Identify which cell holds the provided text, then report its [X, Y] central coordinate. 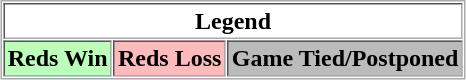
Game Tied/Postponed [344, 58]
Legend [233, 21]
Reds Loss [169, 58]
Reds Win [58, 58]
